Pinpoint the cell where the given text exists, returning its (x, y) midpoint coordinate. 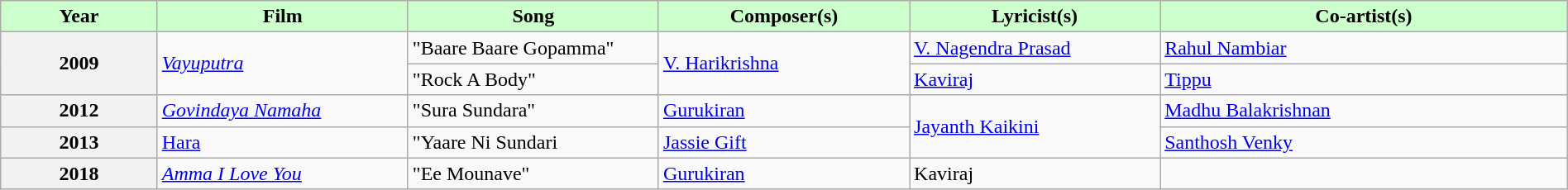
Vayuputra (283, 64)
Co-artist(s) (1365, 17)
2013 (79, 142)
"Ee Mounave" (533, 173)
V. Nagendra Prasad (1035, 48)
Jayanth Kaikini (1035, 126)
Film (283, 17)
"Rock A Body" (533, 79)
Lyricist(s) (1035, 17)
Year (79, 17)
Jassie Gift (784, 142)
"Yaare Ni Sundari (533, 142)
2012 (79, 111)
Rahul Nambiar (1365, 48)
"Sura Sundara" (533, 111)
Amma I Love You (283, 173)
"Baare Baare Gopamma" (533, 48)
V. Harikrishna (784, 64)
2018 (79, 173)
Composer(s) (784, 17)
Tippu (1365, 79)
2009 (79, 64)
Madhu Balakrishnan (1365, 111)
Santhosh Venky (1365, 142)
Govindaya Namaha (283, 111)
Song (533, 17)
Hara (283, 142)
